Detect which cell encompasses the target text, then output its (X, Y) center coordinate. 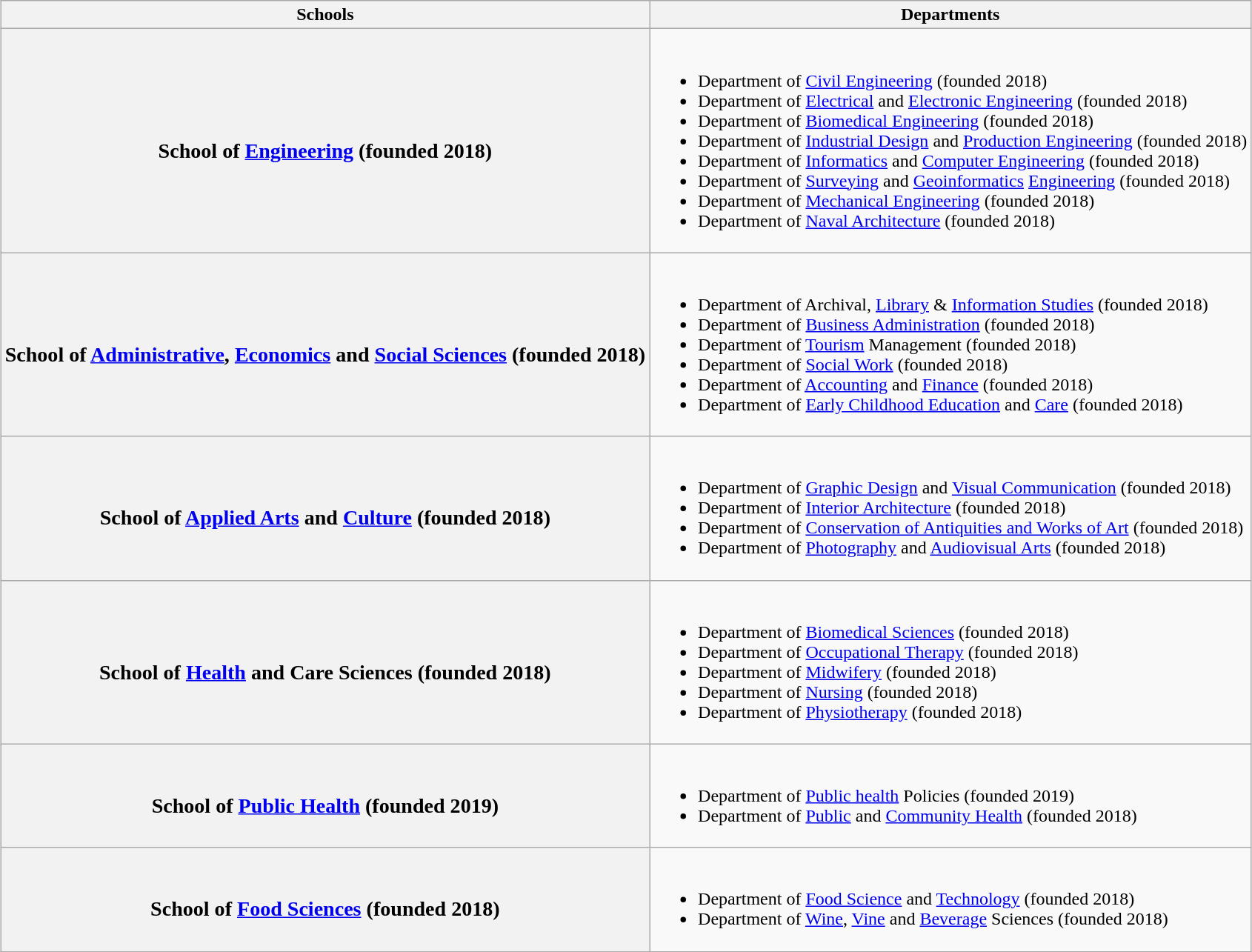
School of Food Sciences (founded 2018) (324, 899)
Department of Food Science and Technology (founded 2018)Department of Wine, Vine and Beverage Sciences (founded 2018) (950, 899)
School of Administrative, Economics and Social Sciences (founded 2018) (324, 344)
School of Applied Arts and Culture (founded 2018) (324, 508)
Department of Public health Policies (founded 2019)Department of Public and Community Health (founded 2018) (950, 796)
School of Public Health (founded 2019) (324, 796)
Schools (324, 15)
School of Health and Care Sciences (founded 2018) (324, 662)
School of Engineering (founded 2018) (324, 141)
Departments (950, 15)
